Scan for the cell matching the given text and deliver its (x, y) coordinate at center. 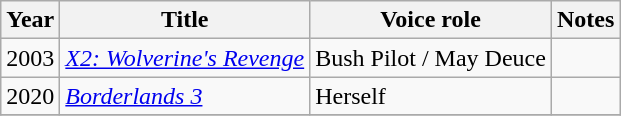
2020 (30, 96)
Notes (585, 20)
Herself (431, 96)
Title (185, 20)
Year (30, 20)
X2: Wolverine's Revenge (185, 58)
2003 (30, 58)
Borderlands 3 (185, 96)
Bush Pilot / May Deuce (431, 58)
Voice role (431, 20)
